Locate the cell with the specified text and output its [X, Y] center coordinate. 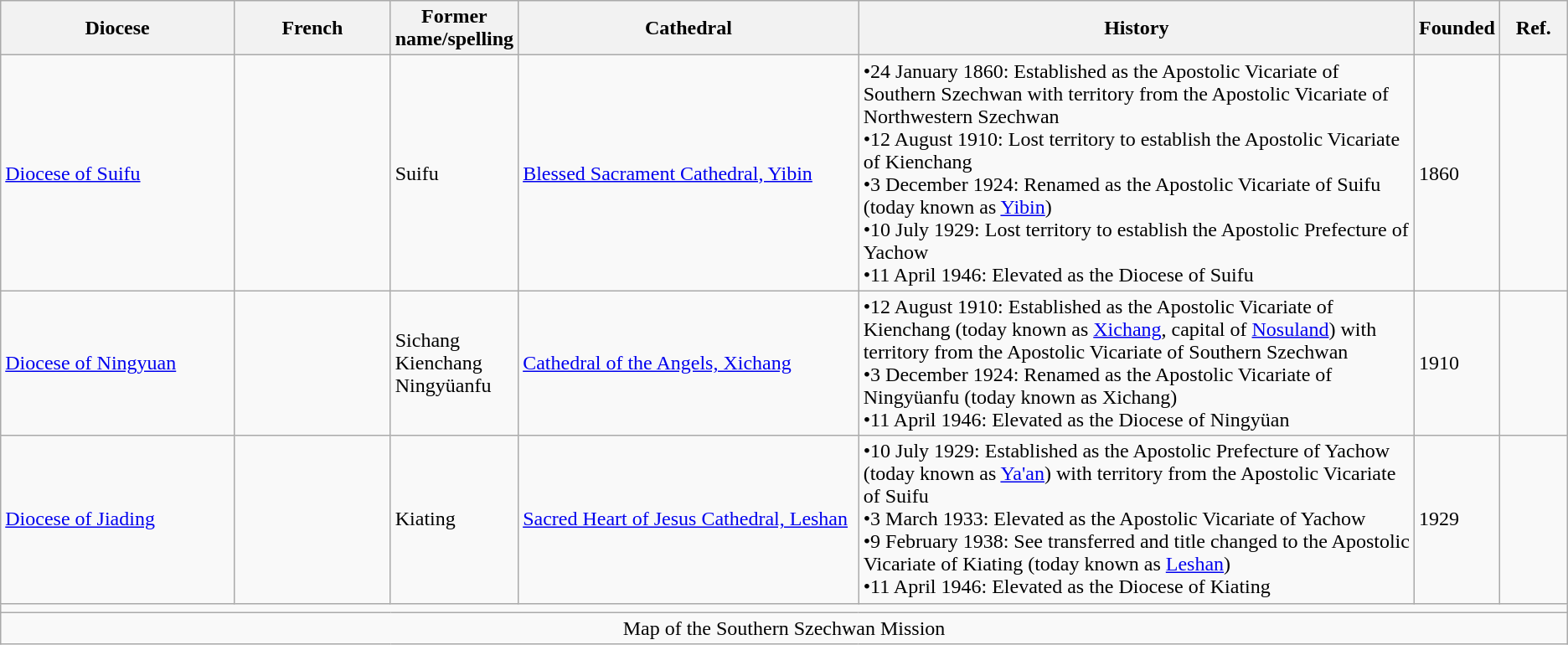
Map of the Southern Szechwan Mission [784, 628]
Former name/spelling [454, 28]
French [312, 28]
Blessed Sacrament Cathedral, Yibin [689, 173]
Kiating [454, 519]
1910 [1457, 364]
Sacred Heart of Jesus Cathedral, Leshan [689, 519]
Diocese of Suifu [117, 173]
1860 [1457, 173]
1929 [1457, 519]
Founded [1457, 28]
Cathedral of the Angels, Xichang [689, 364]
Diocese of Jiading [117, 519]
Diocese of Ningyuan [117, 364]
History [1136, 28]
Ref. [1533, 28]
SichangKienchangNingyüanfu [454, 364]
Diocese [117, 28]
Suifu [454, 173]
Cathedral [689, 28]
